Pinpoint the cell where the given text exists, returning its (X, Y) midpoint coordinate. 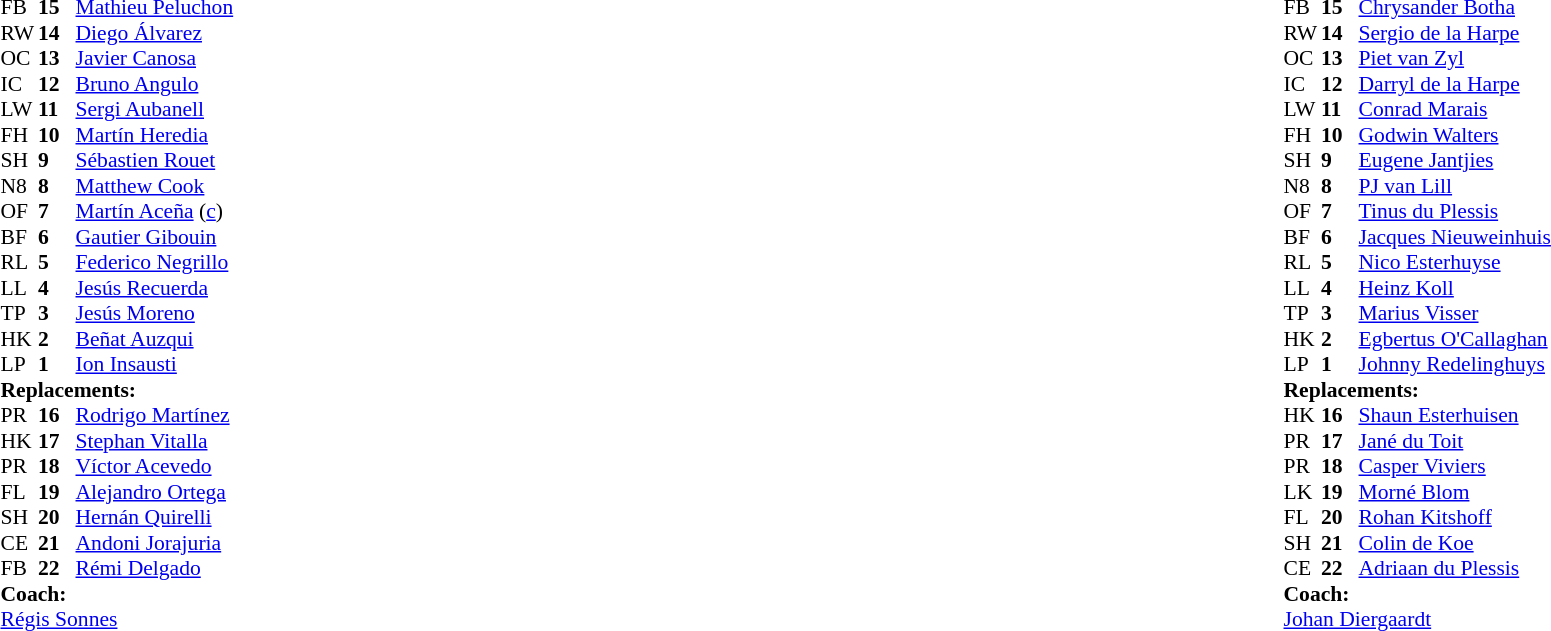
Sergio de la Harpe (1455, 33)
Jesús Moreno (155, 313)
Martín Aceña (c) (155, 211)
Sergi Aubanell (155, 109)
Sébastien Rouet (155, 161)
Andoni Jorajuria (155, 543)
Beñat Auzqui (155, 339)
Tinus du Plessis (1455, 211)
Ion Insausti (155, 365)
Javier Canosa (155, 59)
Conrad Marais (1455, 109)
Adriaan du Plessis (1455, 569)
Jacques Nieuweinhuis (1455, 237)
Rodrigo Martínez (155, 415)
Heinz Koll (1455, 288)
Bruno Angulo (155, 84)
Jané du Toit (1455, 441)
Diego Álvarez (155, 33)
Morné Blom (1455, 492)
PJ van Lill (1455, 186)
Rohan Kitshoff (1455, 517)
Eugene Jantjies (1455, 161)
Alejandro Ortega (155, 492)
Federico Negrillo (155, 263)
Godwin Walters (1455, 135)
Rémi Delgado (155, 569)
FB (19, 569)
Egbertus O'Callaghan (1455, 339)
Piet van Zyl (1455, 59)
Gautier Gibouin (155, 237)
LK (1303, 492)
Colin de Koe (1455, 543)
Nico Esterhuyse (1455, 263)
Shaun Esterhuisen (1455, 415)
Martín Heredia (155, 135)
Stephan Vitalla (155, 441)
Jesús Recuerda (155, 288)
Marius Visser (1455, 313)
Johnny Redelinghuys (1455, 365)
Hernán Quirelli (155, 517)
Casper Viviers (1455, 467)
Matthew Cook (155, 186)
Darryl de la Harpe (1455, 84)
Víctor Acevedo (155, 467)
